For the text-containing cell, return its midpoint in (X, Y) coordinate format. 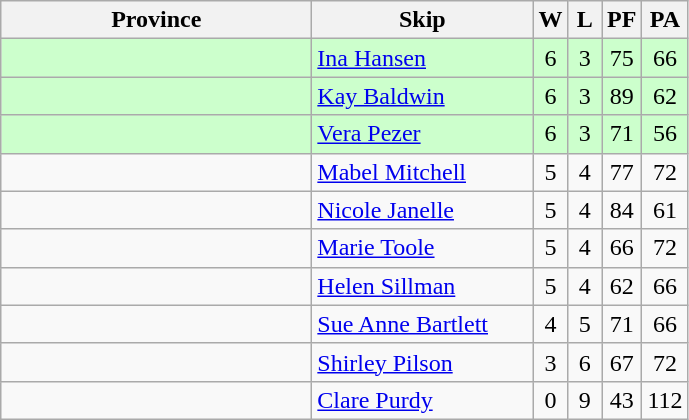
Mabel Mitchell (422, 172)
Nicole Janelle (422, 210)
PF (622, 20)
75 (622, 58)
L (585, 20)
Kay Baldwin (422, 96)
Vera Pezer (422, 134)
Ina Hansen (422, 58)
89 (622, 96)
112 (665, 400)
0 (550, 400)
Shirley Pilson (422, 362)
Province (156, 20)
43 (622, 400)
PA (665, 20)
W (550, 20)
67 (622, 362)
56 (665, 134)
77 (622, 172)
Marie Toole (422, 248)
84 (622, 210)
61 (665, 210)
9 (585, 400)
Helen Sillman (422, 286)
Sue Anne Bartlett (422, 324)
Skip (422, 20)
Clare Purdy (422, 400)
